Capture the cell that displays the provided text and extract its [x, y] central coordinate. 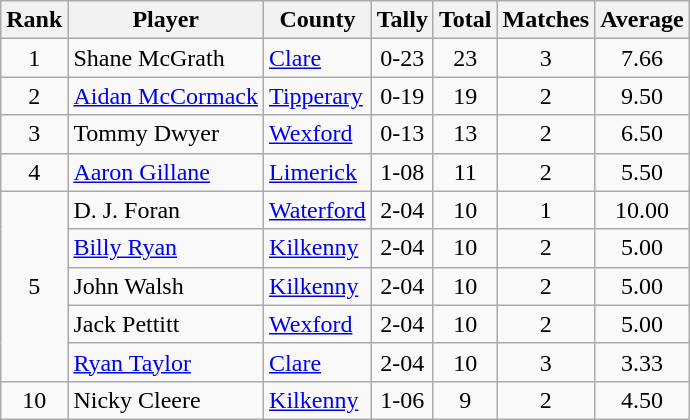
1-08 [402, 172]
0-19 [402, 96]
County [318, 20]
4.50 [642, 400]
4 [34, 172]
9.50 [642, 96]
Limerick [318, 172]
John Walsh [166, 286]
11 [465, 172]
9 [465, 400]
13 [465, 134]
5.50 [642, 172]
Nicky Cleere [166, 400]
0-13 [402, 134]
23 [465, 58]
Billy Ryan [166, 248]
5 [34, 286]
Aaron Gillane [166, 172]
Jack Pettitt [166, 324]
Tipperary [318, 96]
Ryan Taylor [166, 362]
Player [166, 20]
Waterford [318, 210]
3.33 [642, 362]
Shane McGrath [166, 58]
Rank [34, 20]
7.66 [642, 58]
Total [465, 20]
Tally [402, 20]
1-06 [402, 400]
D. J. Foran [166, 210]
6.50 [642, 134]
Aidan McCormack [166, 96]
10.00 [642, 210]
Average [642, 20]
Matches [546, 20]
19 [465, 96]
Tommy Dwyer [166, 134]
0-23 [402, 58]
